Scan for the cell matching the given text and deliver its [X, Y] coordinate at center. 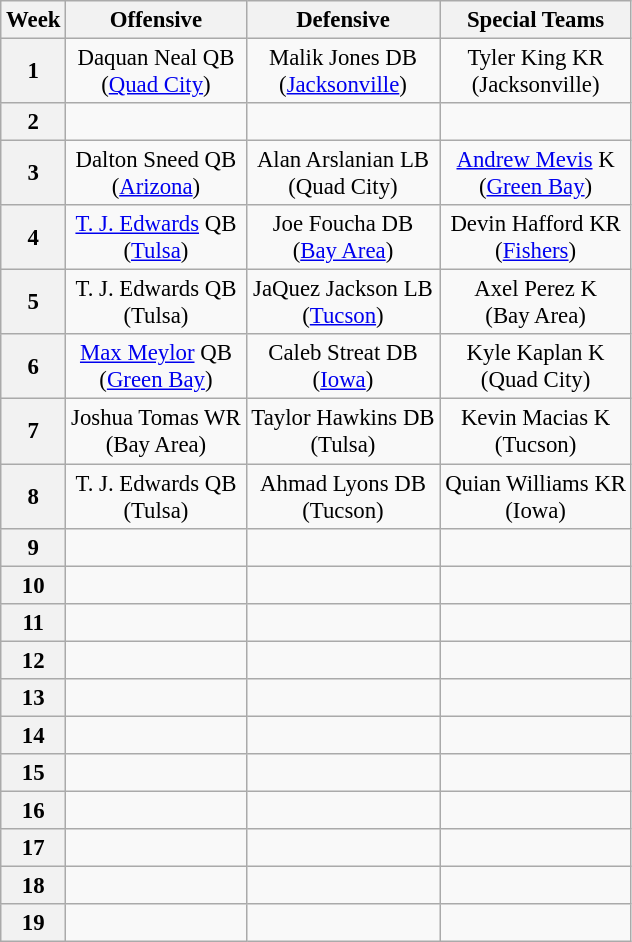
Dalton Sneed QB(Arizona) [156, 174]
17 [34, 848]
Alan Arslanian LB(Quad City) [343, 174]
Kevin Macias K(Tucson) [536, 432]
Week [34, 20]
7 [34, 432]
Offensive [156, 20]
Caleb Streat DB(Iowa) [343, 366]
10 [34, 585]
Taylor Hawkins DB(Tulsa) [343, 432]
16 [34, 810]
6 [34, 366]
Daquan Neal QB(Quad City) [156, 72]
11 [34, 622]
Malik Jones DB(Jacksonville) [343, 72]
Ahmad Lyons DB(Tucson) [343, 496]
Defensive [343, 20]
15 [34, 773]
4 [34, 238]
Axel Perez K(Bay Area) [536, 302]
Kyle Kaplan K(Quad City) [536, 366]
12 [34, 660]
Special Teams [536, 20]
1 [34, 72]
14 [34, 735]
9 [34, 547]
Joe Foucha DB(Bay Area) [343, 238]
Andrew Mevis K(Green Bay) [536, 174]
2 [34, 122]
Joshua Tomas WR(Bay Area) [156, 432]
Max Meylor QB(Green Bay) [156, 366]
JaQuez Jackson LB(Tucson) [343, 302]
Quian Williams KR(Iowa) [536, 496]
8 [34, 496]
Devin Hafford KR(Fishers) [536, 238]
3 [34, 174]
19 [34, 923]
5 [34, 302]
13 [34, 698]
18 [34, 886]
Tyler King KR(Jacksonville) [536, 72]
